Capture the cell that displays the provided text and extract its (x, y) central coordinate. 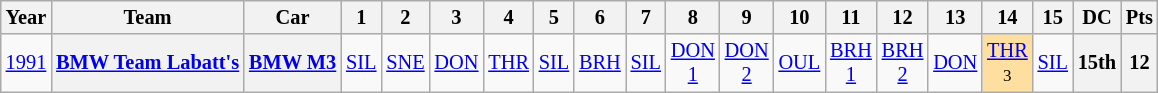
15 (1053, 17)
DC (1097, 17)
BMW Team Labatt's (148, 63)
BRH1 (851, 63)
15th (1097, 63)
7 (646, 17)
DON2 (747, 63)
3 (457, 17)
14 (1007, 17)
BRH2 (903, 63)
BRH (600, 63)
11 (851, 17)
6 (600, 17)
Pts (1140, 17)
THR (508, 63)
SNE (405, 63)
8 (693, 17)
OUL (800, 63)
4 (508, 17)
13 (955, 17)
1991 (26, 63)
Year (26, 17)
Car (292, 17)
10 (800, 17)
5 (554, 17)
DON1 (693, 63)
9 (747, 17)
1 (361, 17)
THR3 (1007, 63)
Team (148, 17)
BMW M3 (292, 63)
2 (405, 17)
